From the cell containing the given text, extract its center point as (X, Y) coordinate. 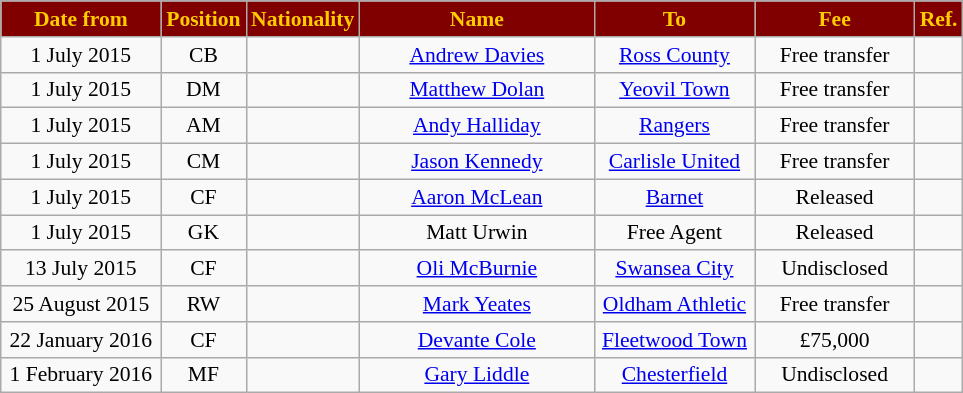
Devante Cole (476, 340)
Oli McBurnie (476, 269)
Carlisle United (674, 162)
Matthew Dolan (476, 90)
Barnet (674, 197)
MF (204, 375)
Oldham Athletic (674, 304)
Swansea City (674, 269)
Ref. (939, 19)
13 July 2015 (81, 269)
1 February 2016 (81, 375)
Fleetwood Town (674, 340)
AM (204, 126)
25 August 2015 (81, 304)
Andrew Davies (476, 55)
Mark Yeates (476, 304)
22 January 2016 (81, 340)
To (674, 19)
RW (204, 304)
Andy Halliday (476, 126)
£75,000 (835, 340)
Ross County (674, 55)
Chesterfield (674, 375)
CM (204, 162)
Position (204, 19)
Gary Liddle (476, 375)
CB (204, 55)
Yeovil Town (674, 90)
DM (204, 90)
Rangers (674, 126)
Nationality (302, 19)
Free Agent (674, 233)
Name (476, 19)
Jason Kennedy (476, 162)
Matt Urwin (476, 233)
Aaron McLean (476, 197)
Fee (835, 19)
GK (204, 233)
Date from (81, 19)
